Return the (x, y) coordinate for the center point of the cell that contains the specified text.  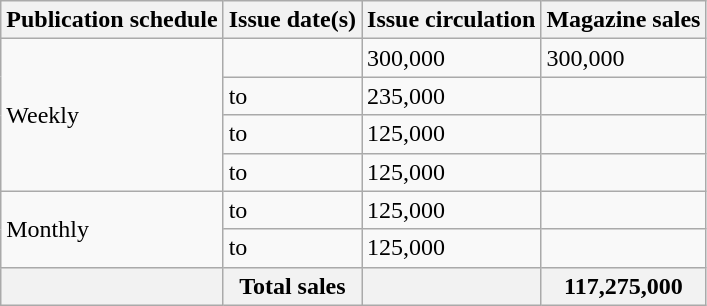
Monthly (112, 229)
Magazine sales (624, 20)
Total sales (292, 286)
Issue date(s) (292, 20)
Weekly (112, 115)
Publication schedule (112, 20)
Issue circulation (452, 20)
117,275,000 (624, 286)
235,000 (452, 96)
